Capture the cell that displays the provided text and extract its (X, Y) central coordinate. 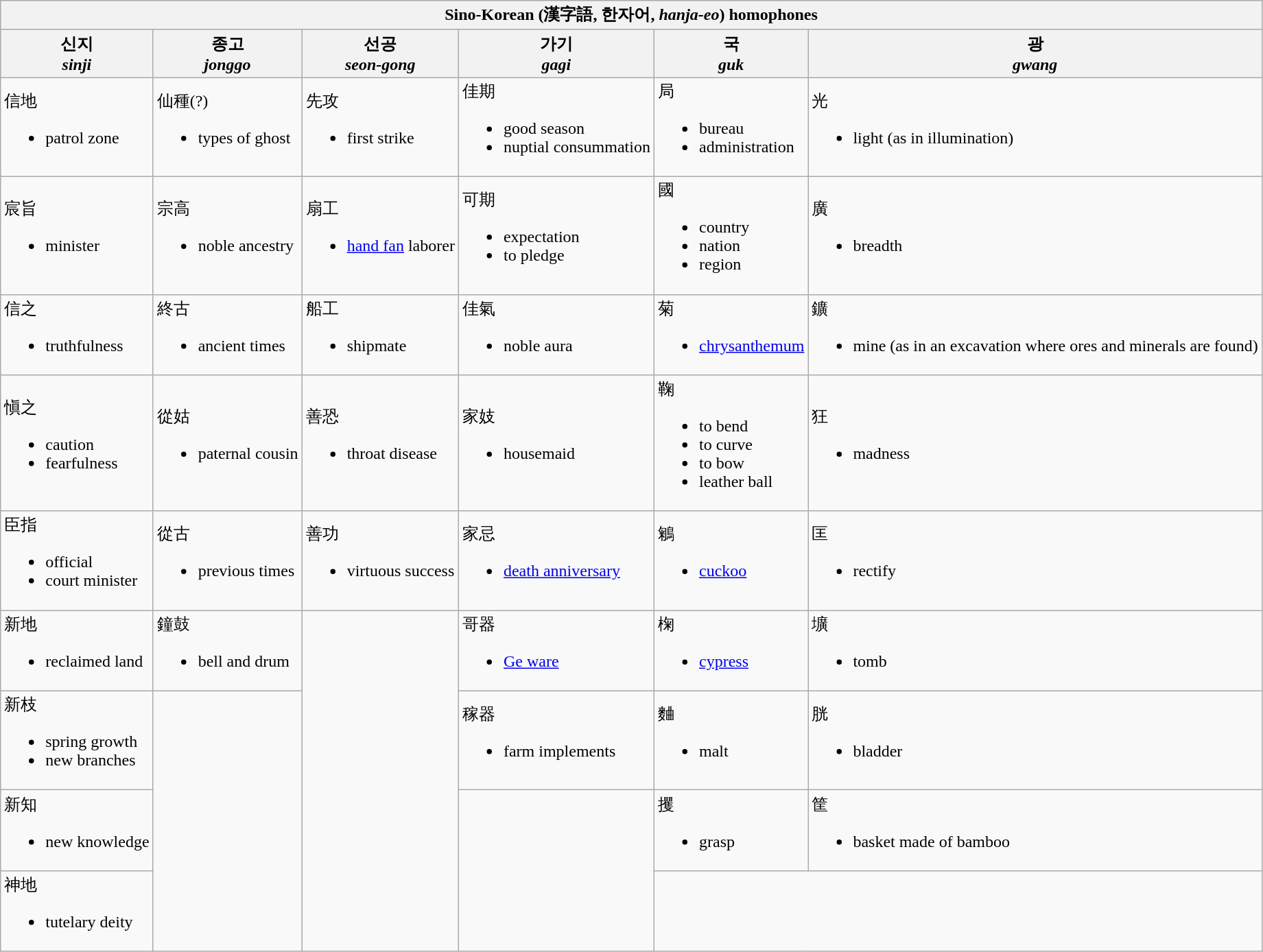
狂madness (1035, 443)
臣指officialcourt minister (77, 561)
愼之cautionfearfulness (77, 443)
국guk (731, 53)
胱bladder (1035, 741)
先攻first strike (380, 128)
善恐throat disease (380, 443)
宗高noble ancestry (228, 235)
從古previous times (228, 561)
菊chrysanthemum (731, 335)
新枝spring growthnew branches (77, 741)
匡rectify (1035, 561)
鵴cuckoo (731, 561)
光light (as in illumination) (1035, 128)
선공seon-gong (380, 53)
광gwang (1035, 53)
國countrynationregion (731, 235)
佳期good seasonnuptial consummation (556, 128)
扇工hand fan laborer (380, 235)
鐘鼓bell and drum (228, 651)
가기gagi (556, 53)
筐basket made of bamboo (1035, 831)
哥器Ge ware (556, 651)
神地tutelary deity (77, 911)
鑛mine (as in an excavation where ores and minerals are found) (1035, 335)
종고jonggo (228, 53)
Sino-Korean (漢字語, 한자어, hanja-eo) homophones (631, 15)
家忌death anniversary (556, 561)
攫grasp (731, 831)
可期expectationto pledge (556, 235)
壙tomb (1035, 651)
稼器farm implements (556, 741)
佳氣noble aura (556, 335)
麯malt (731, 741)
新知new knowledge (77, 831)
廣breadth (1035, 235)
仙種(?)types of ghost (228, 128)
局bureauadministration (731, 128)
宸旨minister (77, 235)
鞠to bendto curveto bowleather ball (731, 443)
船工shipmate (380, 335)
信之truthfulness (77, 335)
善功virtuous success (380, 561)
新地reclaimed land (77, 651)
家妓housemaid (556, 443)
椈cypress (731, 651)
從姑paternal cousin (228, 443)
終古ancient times (228, 335)
信地patrol zone (77, 128)
신지sinji (77, 53)
